Return (X, Y) of the center of cell containing provided text 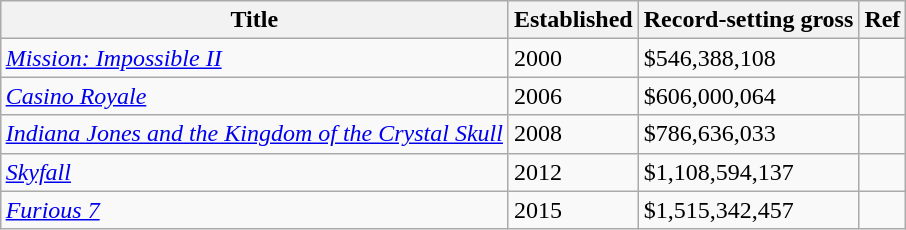
Title (254, 20)
Indiana Jones and the Kingdom of the Crystal Skull (254, 134)
Furious 7 (254, 210)
2012 (573, 172)
Mission: Impossible II (254, 58)
$606,000,064 (748, 96)
Record-setting gross (748, 20)
Ref (882, 20)
Established (573, 20)
$1,108,594,137 (748, 172)
2000 (573, 58)
2015 (573, 210)
2006 (573, 96)
Skyfall (254, 172)
$1,515,342,457 (748, 210)
2008 (573, 134)
Casino Royale (254, 96)
$786,636,033 (748, 134)
$546,388,108 (748, 58)
